Identify which cell holds the provided text, then report its (X, Y) central coordinate. 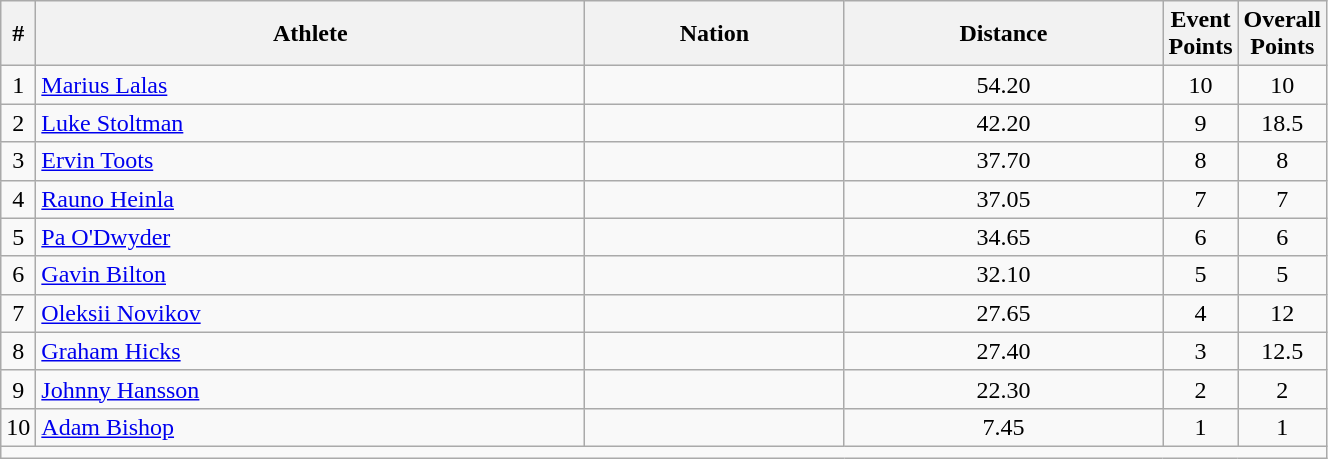
37.70 (1004, 161)
Pa O'Dwyder (310, 237)
12.5 (1282, 351)
42.20 (1004, 123)
Johnny Hansson (310, 389)
Athlete (310, 34)
22.30 (1004, 389)
# (18, 34)
34.65 (1004, 237)
Luke Stoltman (310, 123)
54.20 (1004, 85)
Event Points (1200, 34)
7.45 (1004, 427)
Distance (1004, 34)
12 (1282, 313)
37.05 (1004, 199)
27.65 (1004, 313)
Oleksii Novikov (310, 313)
18.5 (1282, 123)
Ervin Toots (310, 161)
Adam Bishop (310, 427)
32.10 (1004, 275)
Rauno Heinla (310, 199)
Nation (714, 34)
27.40 (1004, 351)
Marius Lalas (310, 85)
Graham Hicks (310, 351)
Gavin Bilton (310, 275)
Overall Points (1282, 34)
